Search for the cell housing the specified text and yield its [x, y] center coordinate. 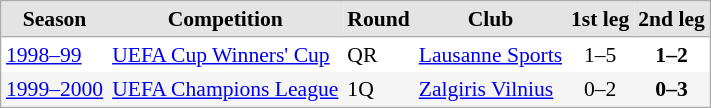
Lausanne Sports [490, 55]
QR [378, 55]
0–2 [600, 89]
0–3 [672, 89]
Competition [226, 20]
Season [55, 20]
1Q [378, 89]
1–2 [672, 55]
Round [378, 20]
UEFA Champions League [226, 89]
Club [490, 20]
1999–2000 [55, 89]
2nd leg [672, 20]
1998–99 [55, 55]
1–5 [600, 55]
1st leg [600, 20]
Zalgiris Vilnius [490, 89]
UEFA Cup Winners' Cup [226, 55]
